Provide the (X, Y) coordinate of the cell's center where the given text is located.  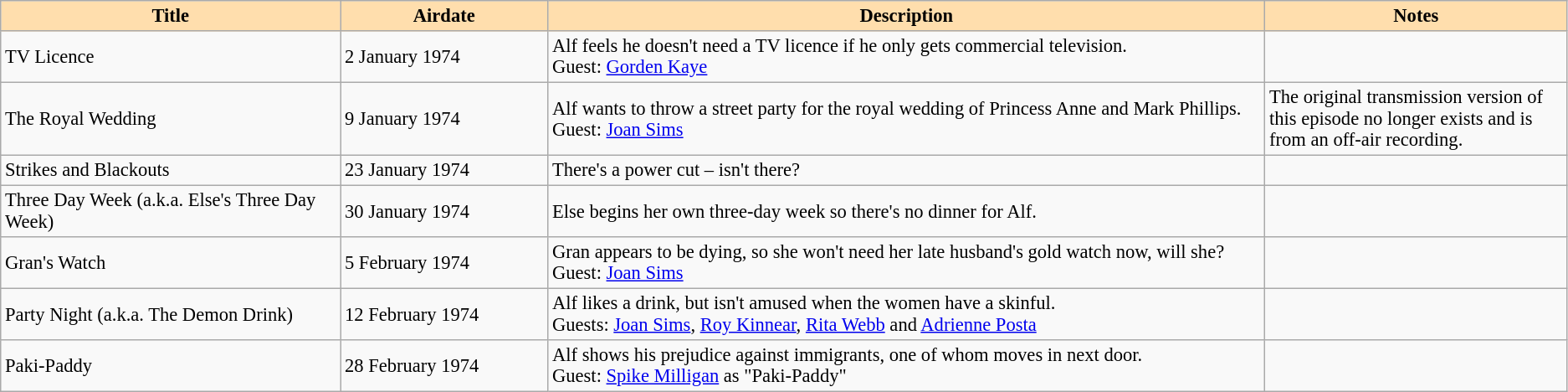
Airdate (444, 16)
5 February 1974 (444, 263)
Notes (1416, 16)
Gran appears to be dying, so she won't need her late husband's gold watch now, will she?Guest: Joan Sims (907, 263)
2 January 1974 (444, 57)
Paki-Paddy (171, 366)
Alf feels he doesn't need a TV licence if he only gets commercial television.Guest: Gorden Kaye (907, 57)
Description (907, 16)
Three Day Week (a.k.a. Else's Three Day Week) (171, 211)
TV Licence (171, 57)
Alf wants to throw a street party for the royal wedding of Princess Anne and Mark Phillips.Guest: Joan Sims (907, 119)
There's a power cut – isn't there? (907, 170)
Else begins her own three-day week so there's no dinner for Alf. (907, 211)
12 February 1974 (444, 314)
The original transmission version of this episode no longer exists and is from an off-air recording. (1416, 119)
Title (171, 16)
Gran's Watch (171, 263)
Strikes and Blackouts (171, 170)
Alf likes a drink, but isn't amused when the women have a skinful.Guests: Joan Sims, Roy Kinnear, Rita Webb and Adrienne Posta (907, 314)
23 January 1974 (444, 170)
Party Night (a.k.a. The Demon Drink) (171, 314)
28 February 1974 (444, 366)
30 January 1974 (444, 211)
Alf shows his prejudice against immigrants, one of whom moves in next door.Guest: Spike Milligan as "Paki-Paddy" (907, 366)
9 January 1974 (444, 119)
The Royal Wedding (171, 119)
